Identify which cell holds the provided text, then report its (X, Y) central coordinate. 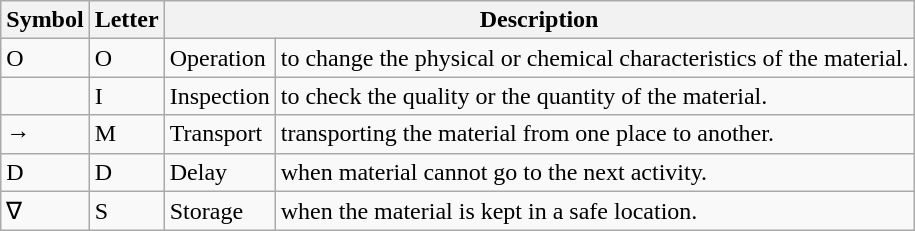
Storage (220, 211)
Delay (220, 172)
Symbol (45, 20)
M (126, 134)
Letter (126, 20)
∇ (45, 211)
S (126, 211)
Inspection (220, 96)
Operation (220, 58)
transporting the material from one place to another. (594, 134)
to check the quality or the quantity of the material. (594, 96)
→ (45, 134)
Ο (45, 58)
O (126, 58)
I (126, 96)
Transport (220, 134)
to change the physical or chemical characteristics of the material. (594, 58)
Description (539, 20)
when the material is kept in a safe location. (594, 211)
when material cannot go to the next activity. (594, 172)
